Output the [x, y] coordinate of the center of the cell containing the given text.  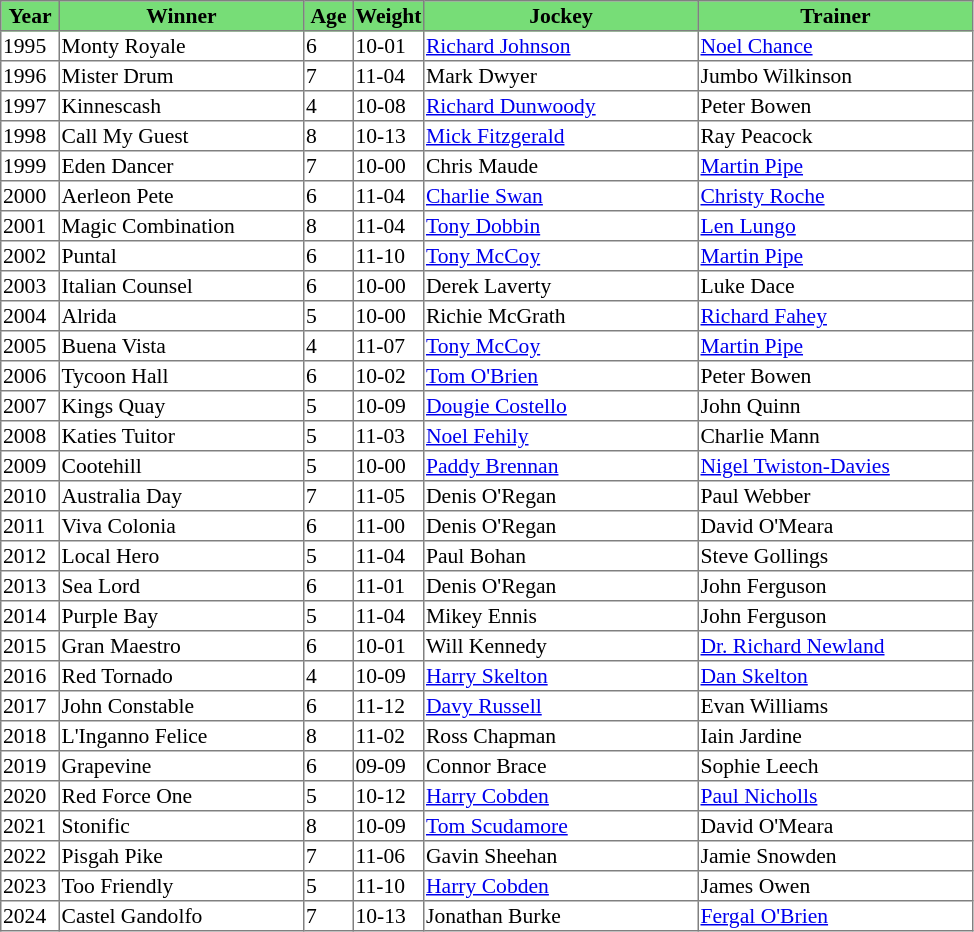
Ray Peacock [835, 136]
Gran Maestro [181, 646]
Mikey Ennis [561, 616]
Tom O'Brien [561, 376]
John Constable [181, 706]
Mister Drum [181, 76]
2013 [30, 586]
Charlie Mann [835, 436]
1997 [30, 106]
Len Lungo [835, 226]
Davy Russell [561, 706]
Puntal [181, 256]
Tycoon Hall [181, 376]
Monty Royale [181, 46]
Luke Dace [835, 286]
Call My Guest [181, 136]
Buena Vista [181, 346]
Year [30, 16]
10-02 [388, 376]
Kings Quay [181, 406]
Italian Counsel [181, 286]
2009 [30, 466]
Sea Lord [181, 586]
Ross Chapman [561, 736]
2007 [30, 406]
Evan Williams [835, 706]
John Quinn [835, 406]
Steve Gollings [835, 556]
Paul Webber [835, 496]
Castel Gandolfo [181, 916]
2019 [30, 766]
Christy Roche [835, 196]
2020 [30, 796]
Aerleon Pete [181, 196]
2011 [30, 526]
2022 [30, 856]
Sophie Leech [835, 766]
1999 [30, 166]
Mick Fitzgerald [561, 136]
Dan Skelton [835, 676]
Chris Maude [561, 166]
2012 [30, 556]
Magic Combination [181, 226]
2008 [30, 436]
Eden Dancer [181, 166]
Viva Colonia [181, 526]
2010 [30, 496]
James Owen [835, 886]
2003 [30, 286]
1998 [30, 136]
Cootehill [181, 466]
Richard Fahey [835, 316]
Mark Dwyer [561, 76]
Harry Skelton [561, 676]
Weight [388, 16]
Red Tornado [181, 676]
Tony Dobbin [561, 226]
Kinnescash [181, 106]
11-03 [388, 436]
Australia Day [181, 496]
Red Force One [181, 796]
Jumbo Wilkinson [835, 76]
Pisgah Pike [181, 856]
2015 [30, 646]
Derek Laverty [561, 286]
2024 [30, 916]
Dougie Costello [561, 406]
Jonathan Burke [561, 916]
Alrida [181, 316]
2004 [30, 316]
Too Friendly [181, 886]
Dr. Richard Newland [835, 646]
Connor Brace [561, 766]
Fergal O'Brien [835, 916]
2021 [30, 826]
Richie McGrath [561, 316]
Jockey [561, 16]
11-02 [388, 736]
L'Inganno Felice [181, 736]
11-00 [388, 526]
09-09 [388, 766]
Paul Nicholls [835, 796]
Charlie Swan [561, 196]
2018 [30, 736]
11-05 [388, 496]
Grapevine [181, 766]
Noel Fehily [561, 436]
2000 [30, 196]
2016 [30, 676]
Katies Tuitor [181, 436]
11-06 [388, 856]
Will Kennedy [561, 646]
Richard Dunwoody [561, 106]
Jamie Snowden [835, 856]
1995 [30, 46]
11-07 [388, 346]
Iain Jardine [835, 736]
Local Hero [181, 556]
Noel Chance [835, 46]
Tom Scudamore [561, 826]
Paddy Brennan [561, 466]
11-01 [388, 586]
Trainer [835, 16]
2023 [30, 886]
2014 [30, 616]
Purple Bay [181, 616]
10-12 [388, 796]
Nigel Twiston-Davies [835, 466]
Richard Johnson [561, 46]
Paul Bohan [561, 556]
1996 [30, 76]
2006 [30, 376]
10-08 [388, 106]
2001 [30, 226]
2017 [30, 706]
Gavin Sheehan [561, 856]
2002 [30, 256]
Stonific [181, 826]
2005 [30, 346]
11-12 [388, 706]
Winner [181, 16]
Age [329, 16]
